Detect which cell encompasses the target text, then output its [x, y] center coordinate. 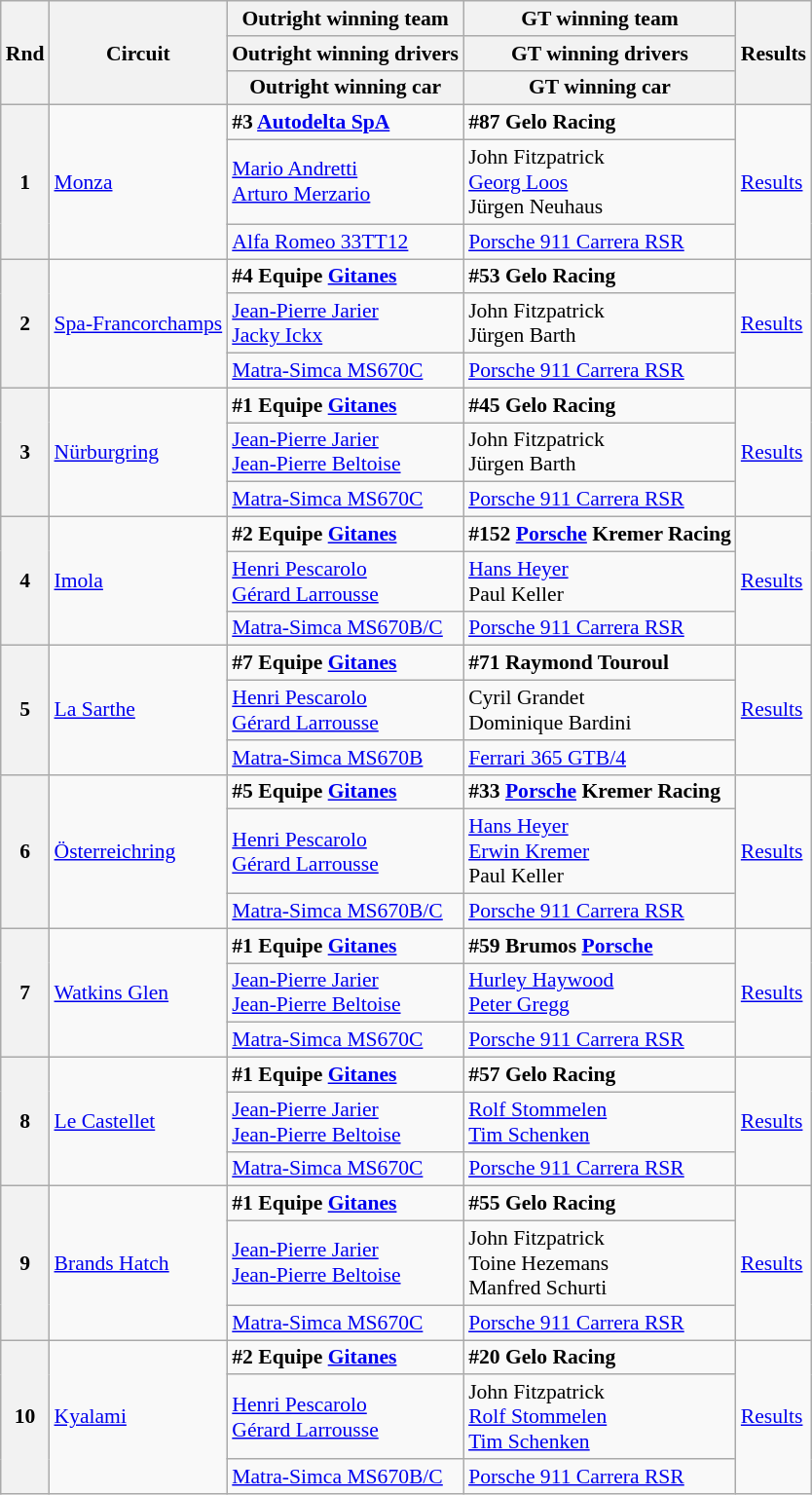
John Fitzpatrick Georg Loos Jürgen Neuhaus [600, 183]
#87 Gelo Racing [600, 123]
7 [25, 992]
GT winning car [600, 88]
Jean-Pierre Jarier Jacky Ickx [345, 323]
Brands Hatch [138, 1263]
#3 Autodelta SpA [345, 123]
Hans Heyer Erwin Kremer Paul Keller [600, 851]
Kyalami [138, 1417]
#152 Porsche Kremer Racing [600, 535]
3 [25, 452]
Mario Andretti Arturo Merzario [345, 183]
4 [25, 581]
Hans Heyer Paul Keller [600, 580]
Rolf Stommelen Tim Schenken [600, 1122]
Nürburgring [138, 452]
#45 Gelo Racing [600, 405]
Spa-Francorchamps [138, 323]
5 [25, 710]
Circuit [138, 53]
10 [25, 1417]
Watkins Glen [138, 992]
#71 Raymond Touroul [600, 663]
#20 Gelo Racing [600, 1358]
Le Castellet [138, 1122]
6 [25, 851]
1 [25, 182]
Österreichring [138, 851]
Rnd [25, 53]
Hurley Haywood Peter Gregg [600, 993]
Imola [138, 581]
GT winning drivers [600, 54]
GT winning team [600, 19]
La Sarthe [138, 710]
#59 Brumos Porsche [600, 946]
2 [25, 323]
Ferrari 365 GTB/4 [600, 758]
#5 Equipe Gitanes [345, 792]
#33 Porsche Kremer Racing [600, 792]
John Fitzpatrick Toine Hezemans Manfred Schurti [600, 1264]
Matra-Simca MS670B [345, 758]
John Fitzpatrick Rolf Stommelen Tim Schenken [600, 1418]
Alfa Romeo 33TT12 [345, 242]
8 [25, 1122]
Outright winning team [345, 19]
#4 Equipe Gitanes [345, 277]
#53 Gelo Racing [600, 277]
Cyril Grandet Dominique Bardini [600, 711]
Outright winning drivers [345, 54]
9 [25, 1263]
Outright winning car [345, 88]
#55 Gelo Racing [600, 1204]
#57 Gelo Racing [600, 1075]
#7 Equipe Gitanes [345, 663]
Monza [138, 182]
